Pinpoint the cell where the given text exists, returning its (x, y) midpoint coordinate. 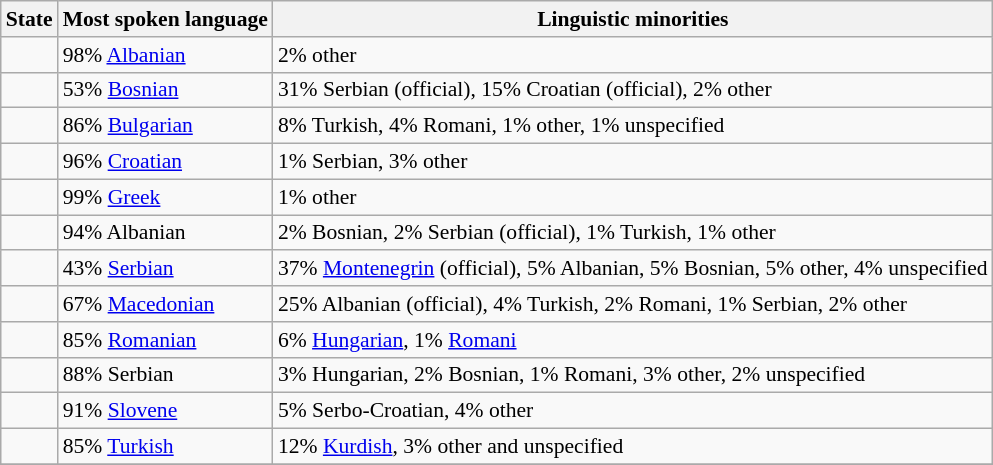
Most spoken language (166, 19)
2% Bosnian, 2% Serbian (official), 1% Turkish, 1% other (633, 233)
31% Serbian (official), 15% Croatian (official), 2% other (633, 90)
86% Bulgarian (166, 126)
6% Hungarian, 1% Romani (633, 340)
96% Croatian (166, 162)
67% Macedonian (166, 304)
88% Serbian (166, 375)
3% Hungarian, 2% Bosnian, 1% Romani, 3% other, 2% unspecified (633, 375)
98% Albanian (166, 55)
Linguistic minorities (633, 19)
12% Kurdish, 3% other and unspecified (633, 447)
25% Albanian (official), 4% Turkish, 2% Romani, 1% Serbian, 2% other (633, 304)
2% other (633, 55)
53% Bosnian (166, 90)
85% Romanian (166, 340)
5% Serbo-Croatian, 4% other (633, 411)
91% Slovene (166, 411)
99% Greek (166, 197)
State (30, 19)
1% Serbian, 3% other (633, 162)
85% Turkish (166, 447)
1% other (633, 197)
94% Albanian (166, 233)
43% Serbian (166, 269)
37% Montenegrin (official), 5% Albanian, 5% Bosnian, 5% other, 4% unspecified (633, 269)
8% Turkish, 4% Romani, 1% other, 1% unspecified (633, 126)
